Find where the given text appears and provide that cell's center as (x, y) coordinate. 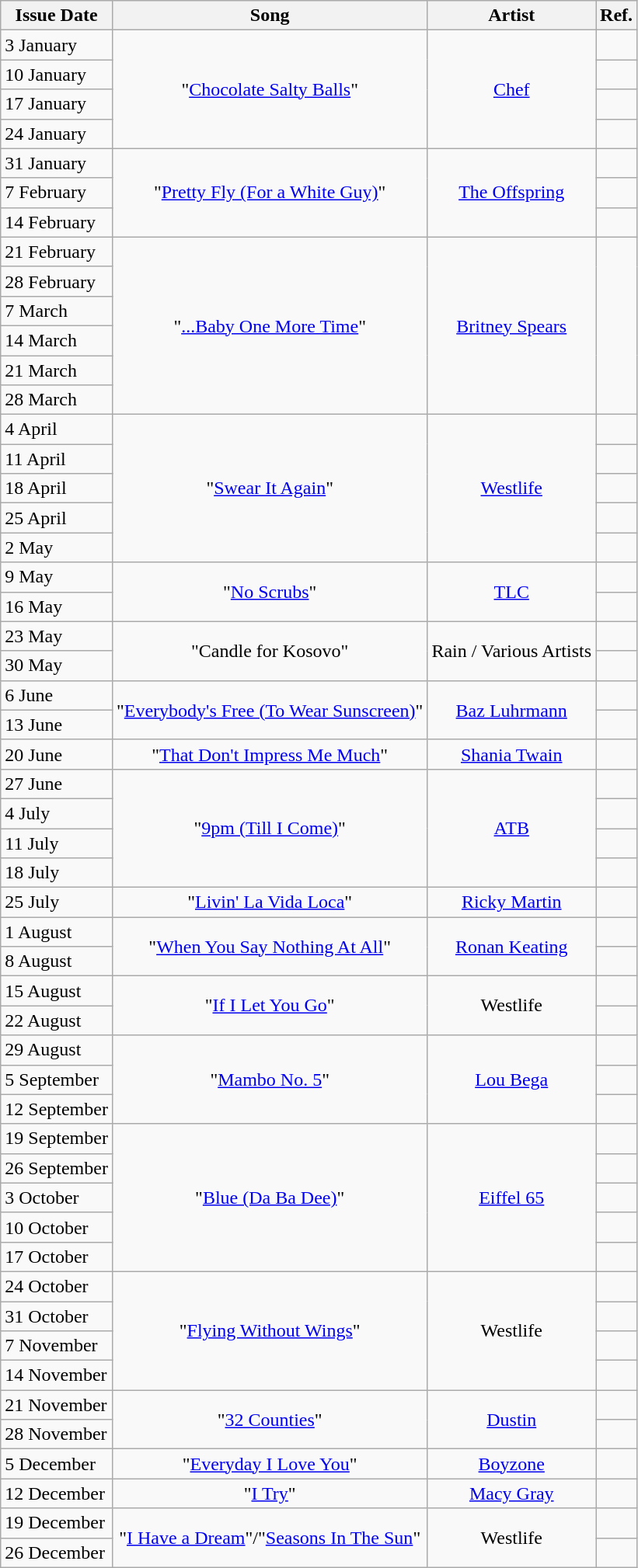
"...Baby One More Time" (269, 325)
12 September (57, 1109)
18 April (57, 488)
ATB (511, 828)
6 June (57, 695)
28 March (57, 400)
22 August (57, 1020)
Britney Spears (511, 325)
Shania Twain (511, 754)
24 January (57, 134)
24 October (57, 1286)
23 May (57, 636)
25 April (57, 518)
"Candle for Kosovo" (269, 651)
25 July (57, 902)
11 April (57, 459)
11 July (57, 843)
TLC (511, 592)
7 February (57, 193)
27 June (57, 784)
"I Have a Dream"/"Seasons In The Sun" (269, 1538)
17 October (57, 1257)
"Mambo No. 5" (269, 1080)
30 May (57, 666)
18 July (57, 873)
2 May (57, 548)
3 January (57, 45)
14 March (57, 340)
14 November (57, 1375)
14 February (57, 222)
5 December (57, 1464)
Ricky Martin (511, 902)
4 April (57, 429)
"I Try" (269, 1493)
"Swear It Again" (269, 488)
Baz Luhrmann (511, 710)
4 July (57, 813)
"Flying Without Wings" (269, 1330)
21 February (57, 252)
12 December (57, 1493)
"9pm (Till I Come)" (269, 828)
"Everyday I Love You" (269, 1464)
1 August (57, 932)
Song (269, 16)
Artist (511, 16)
3 October (57, 1198)
19 September (57, 1139)
20 June (57, 754)
26 December (57, 1552)
Eiffel 65 (511, 1198)
"If I Let You Go" (269, 1006)
Macy Gray (511, 1493)
29 August (57, 1050)
16 May (57, 607)
Dustin (511, 1420)
"Pretty Fly (For a White Guy)" (269, 193)
31 October (57, 1316)
15 August (57, 991)
5 September (57, 1080)
"Livin' La Vida Loca" (269, 902)
"32 Counties" (269, 1420)
"That Don't Impress Me Much" (269, 754)
"Everybody's Free (To Wear Sunscreen)" (269, 710)
Lou Bega (511, 1080)
17 January (57, 104)
10 January (57, 75)
19 December (57, 1523)
7 March (57, 311)
Chef (511, 89)
28 February (57, 281)
10 October (57, 1227)
Boyzone (511, 1464)
Issue Date (57, 16)
Ronan Keating (511, 947)
Rain / Various Artists (511, 651)
"Blue (Da Ba Dee)" (269, 1198)
28 November (57, 1434)
31 January (57, 163)
The Offspring (511, 193)
7 November (57, 1346)
8 August (57, 961)
13 June (57, 725)
"Chocolate Salty Balls" (269, 89)
26 September (57, 1168)
9 May (57, 577)
Ref. (617, 16)
"When You Say Nothing At All" (269, 947)
"No Scrubs" (269, 592)
21 November (57, 1405)
21 March (57, 370)
